Determine the (X, Y) coordinate at the center of the cell enclosing the given text.  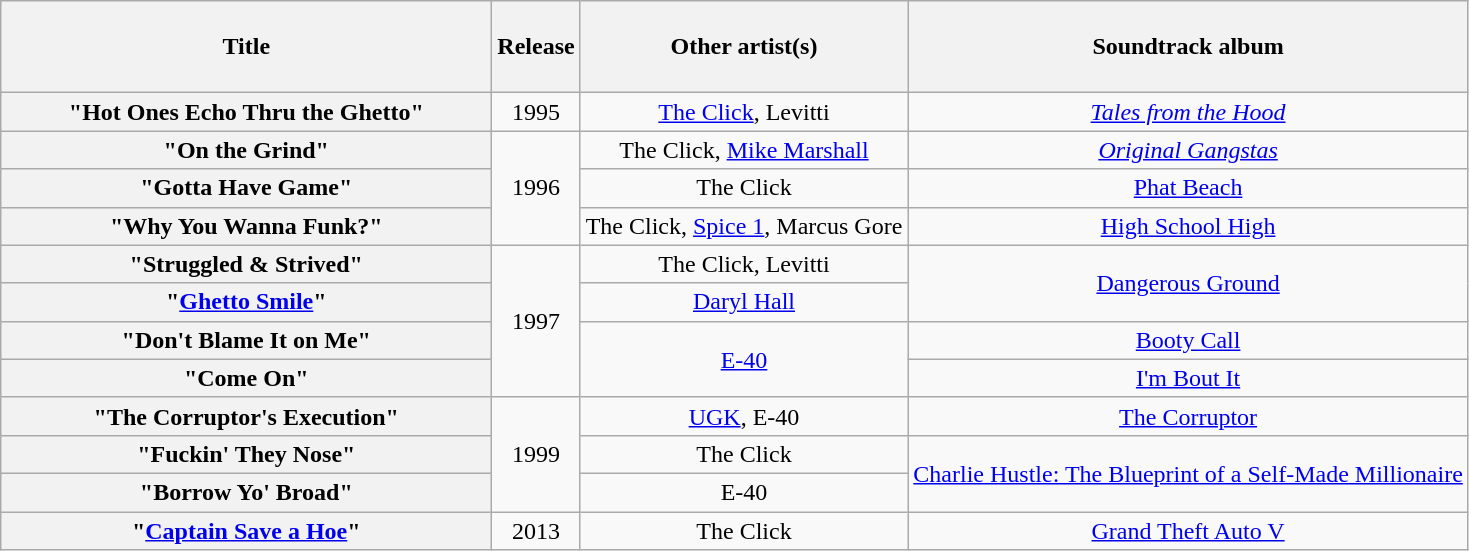
Charlie Hustle: The Blueprint of a Self-Made Millionaire (1188, 473)
Other artist(s) (744, 47)
Grand Theft Auto V (1188, 531)
The Click, Spice 1, Marcus Gore (744, 226)
UGK, E-40 (744, 416)
High School High (1188, 226)
1999 (536, 454)
1996 (536, 188)
1997 (536, 321)
"Why You Wanna Funk?" (246, 226)
"Don't Blame It on Me" (246, 340)
2013 (536, 531)
"Hot Ones Echo Thru the Ghetto" (246, 112)
1995 (536, 112)
"Borrow Yo' Broad" (246, 492)
"Gotta Have Game" (246, 188)
"Captain Save a Hoe" (246, 531)
Soundtrack album (1188, 47)
"Fuckin' They Nose" (246, 454)
Phat Beach (1188, 188)
"On the Grind" (246, 150)
"Come On" (246, 378)
"Struggled & Strived" (246, 264)
Tales from the Hood (1188, 112)
I'm Bout It (1188, 378)
Booty Call (1188, 340)
"The Corruptor's Execution" (246, 416)
The Corruptor (1188, 416)
Original Gangstas (1188, 150)
"Ghetto Smile" (246, 302)
Dangerous Ground (1188, 283)
Release (536, 47)
The Click, Mike Marshall (744, 150)
Daryl Hall (744, 302)
Title (246, 47)
